Locate the cell with the specified text and output its [X, Y] center coordinate. 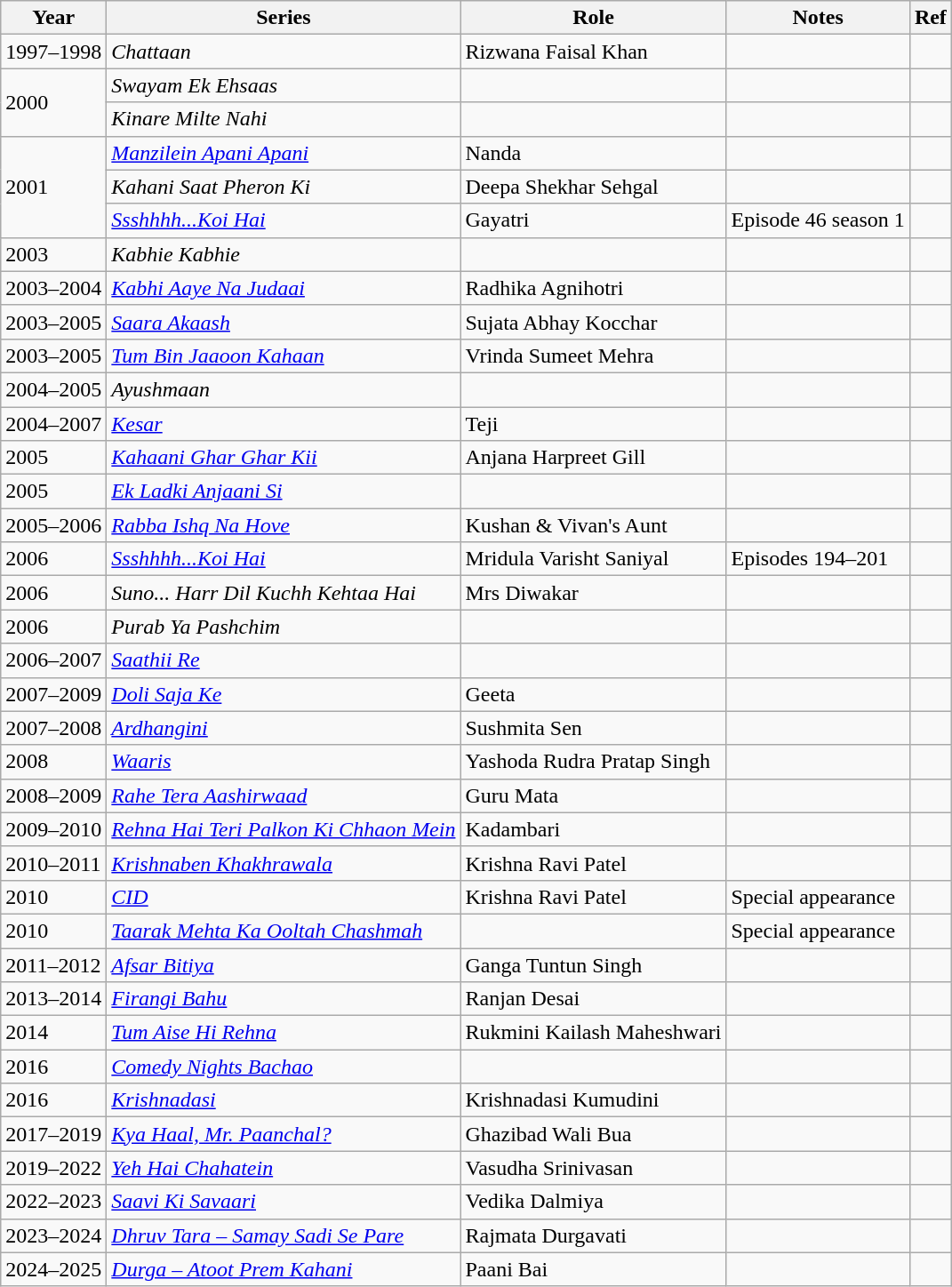
Rizwana Faisal Khan [594, 52]
2003 [53, 254]
Nanda [594, 153]
Gayatri [594, 220]
Rukmini Kailash Maheshwari [594, 1033]
Rabba Ishq Na Hove [284, 525]
Waaris [284, 762]
Purab Ya Pashchim [284, 627]
Saathii Re [284, 660]
2003–2004 [53, 288]
Krishnadasi Kumudini [594, 1100]
Ref [930, 18]
Teji [594, 424]
Kadambari [594, 829]
2001 [53, 187]
Kabhie Kabhie [284, 254]
Paani Bai [594, 1269]
Mrs Diwakar [594, 593]
2024–2025 [53, 1269]
Ganga Tuntun Singh [594, 964]
Radhika Agnihotri [594, 288]
Series [284, 18]
Comedy Nights Bachao [284, 1067]
Tum Aise Hi Rehna [284, 1033]
2006–2007 [53, 660]
2023–2024 [53, 1235]
CID [284, 897]
Ghazibad Wali Bua [594, 1134]
Chattaan [284, 52]
2019–2022 [53, 1168]
2007–2008 [53, 728]
Kushan & Vivan's Aunt [594, 525]
Geeta [594, 694]
Swayam Ek Ehsaas [284, 85]
Yeh Hai Chahatein [284, 1168]
Kinare Milte Nahi [284, 119]
Vedika Dalmiya [594, 1202]
Ek Ladki Anjaani Si [284, 492]
Role [594, 18]
2004–2007 [53, 424]
1997–1998 [53, 52]
Saavi Ki Savaari [284, 1202]
2014 [53, 1033]
Taarak Mehta Ka Ooltah Chashmah [284, 931]
Manzilein Apani Apani [284, 153]
2009–2010 [53, 829]
Suno... Harr Dil Kuchh Kehtaa Hai [284, 593]
2017–2019 [53, 1134]
Afsar Bitiya [284, 964]
Episodes 194–201 [818, 559]
Rehna Hai Teri Palkon Ki Chhaon Mein [284, 829]
Kahaani Ghar Ghar Kii [284, 458]
Ranjan Desai [594, 999]
Vrinda Sumeet Mehra [594, 356]
2013–2014 [53, 999]
Deepa Shekhar Sehgal [594, 187]
Mridula Varisht Saniyal [594, 559]
Year [53, 18]
Rahe Tera Aashirwaad [284, 795]
Notes [818, 18]
Saara Akaash [284, 322]
Episode 46 season 1 [818, 220]
Tum Bin Jaaoon Kahaan [284, 356]
2008–2009 [53, 795]
2008 [53, 762]
Krishnaben Khakhrawala [284, 863]
2022–2023 [53, 1202]
Durga – Atoot Prem Kahani [284, 1269]
Kesar [284, 424]
Guru Mata [594, 795]
2007–2009 [53, 694]
Yashoda Rudra Pratap Singh [594, 762]
Ardhangini [284, 728]
Vasudha Srinivasan [594, 1168]
Sushmita Sen [594, 728]
2004–2005 [53, 389]
2005–2006 [53, 525]
Kya Haal, Mr. Paanchal? [284, 1134]
Ayushmaan [284, 389]
Dhruv Tara – Samay Sadi Se Pare [284, 1235]
Firangi Bahu [284, 999]
2010–2011 [53, 863]
Krishnadasi [284, 1100]
Sujata Abhay Kocchar [594, 322]
Kabhi Aaye Na Judaai [284, 288]
2011–2012 [53, 964]
Doli Saja Ke [284, 694]
2000 [53, 102]
Anjana Harpreet Gill [594, 458]
Kahani Saat Pheron Ki [284, 187]
Rajmata Durgavati [594, 1235]
